Output the [X, Y] coordinate of the center of the cell containing the given text.  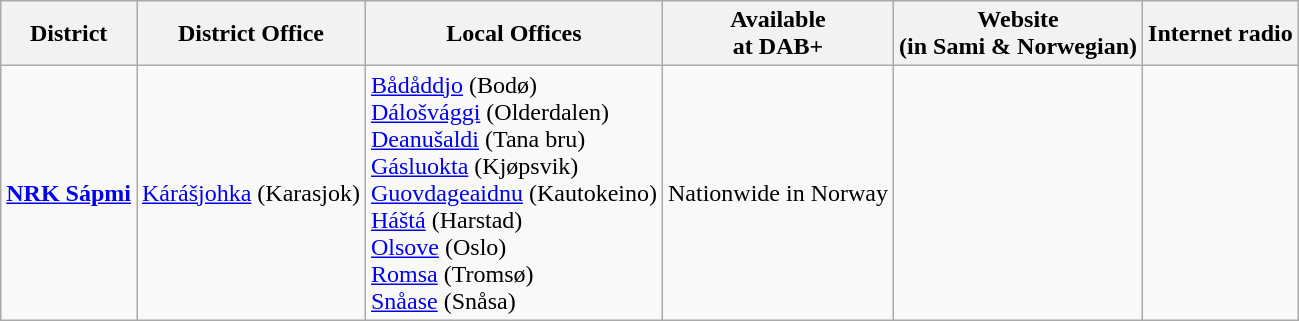
District Office [250, 34]
NRK Sápmi [69, 193]
Internet radio [1221, 34]
Website (in Sami & Norwegian) [1018, 34]
Local Offices [514, 34]
Nationwide in Norway [778, 193]
Kárášjohka (Karasjok) [250, 193]
District [69, 34]
Availableat DAB+ [778, 34]
